Return (X, Y) of the center of cell containing provided text 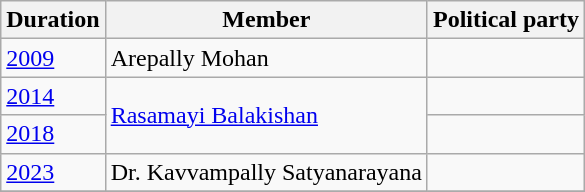
2009 (53, 58)
2018 (53, 134)
Arepally Mohan (266, 58)
Member (266, 20)
Political party (506, 20)
Duration (53, 20)
Rasamayi Balakishan (266, 115)
2014 (53, 96)
2023 (53, 172)
Dr. Kavvampally Satyanarayana (266, 172)
